Return the [x, y] coordinate for the center point of the cell that contains the specified text.  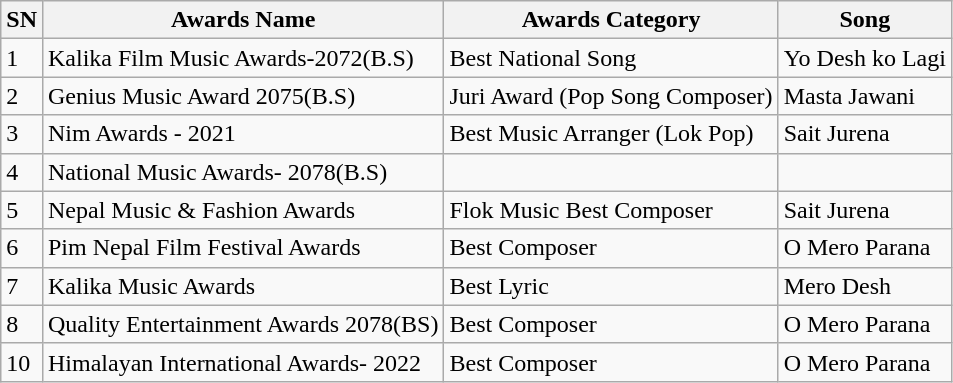
Best Music Arranger (Lok Pop) [611, 134]
3 [22, 134]
Yo Desh ko Lagi [864, 58]
6 [22, 248]
Pim Nepal Film Festival Awards [242, 248]
Flok Music Best Composer [611, 210]
2 [22, 96]
Kalika Film Music Awards-2072(B.S) [242, 58]
National Music Awards- 2078(B.S) [242, 172]
7 [22, 286]
Masta Jawani [864, 96]
SN [22, 20]
Awards Name [242, 20]
Nepal Music & Fashion Awards [242, 210]
Quality Entertainment Awards 2078(BS) [242, 324]
5 [22, 210]
Himalayan International Awards- 2022 [242, 362]
4 [22, 172]
10 [22, 362]
Genius Music Award 2075(B.S) [242, 96]
1 [22, 58]
Nim Awards - 2021 [242, 134]
Best Lyric [611, 286]
Best National Song [611, 58]
8 [22, 324]
Awards Category [611, 20]
Juri Award (Pop Song Composer) [611, 96]
Mero Desh [864, 286]
Song [864, 20]
Kalika Music Awards [242, 286]
